Output the (x, y) coordinate of the center of the cell containing the given text.  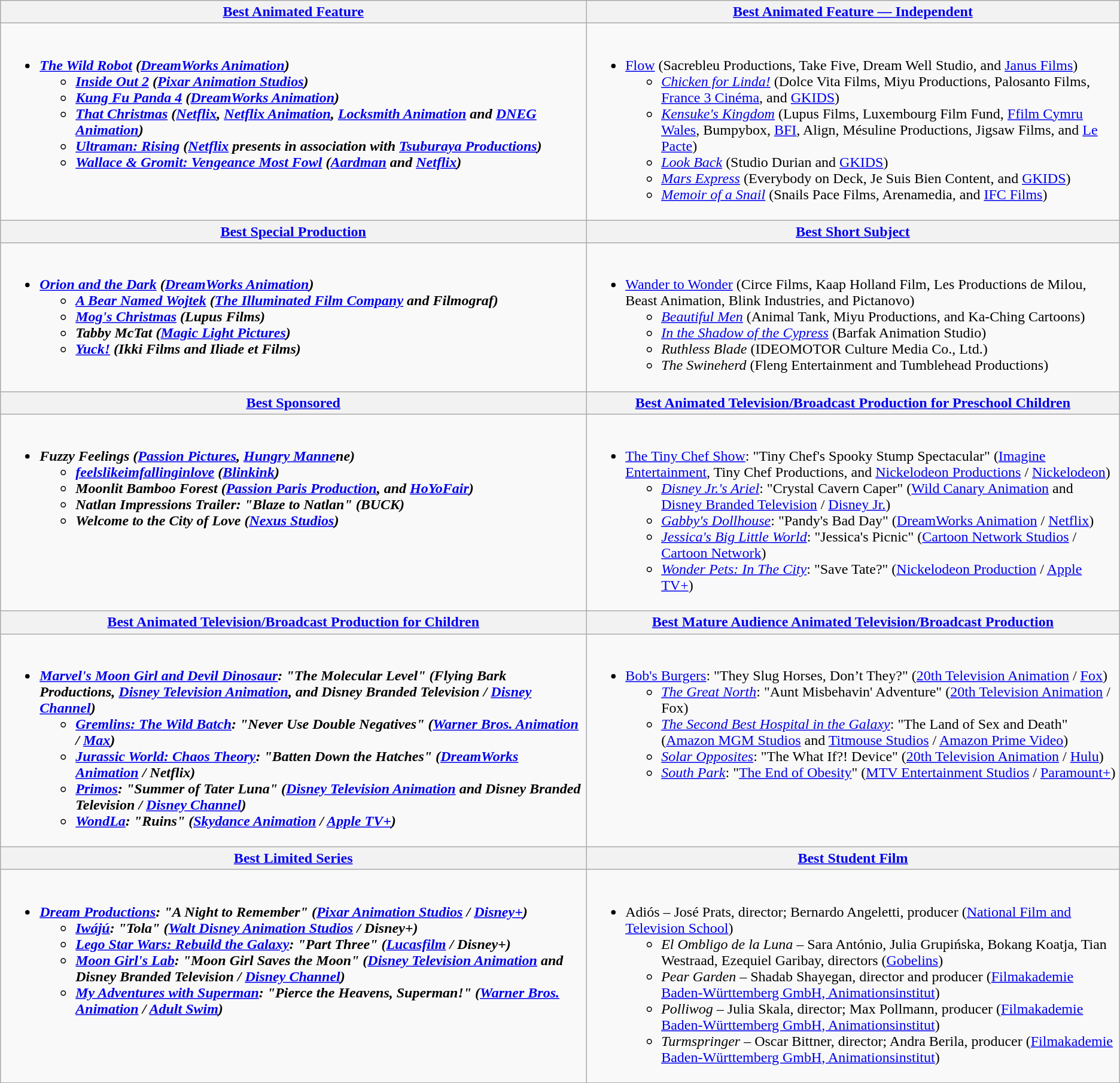
Best Limited Series (293, 858)
Best Student Film (853, 858)
Best Short Subject (853, 232)
Best Animated Television/Broadcast Production for Children (293, 622)
Best Mature Audience Animated Television/Broadcast Production (853, 622)
Best Special Production (293, 232)
Best Animated Feature — Independent (853, 12)
Best Sponsored (293, 403)
Best Animated Television/Broadcast Production for Preschool Children (853, 403)
Best Animated Feature (293, 12)
